Determine the [X, Y] coordinate at the center of the cell enclosing the given text.  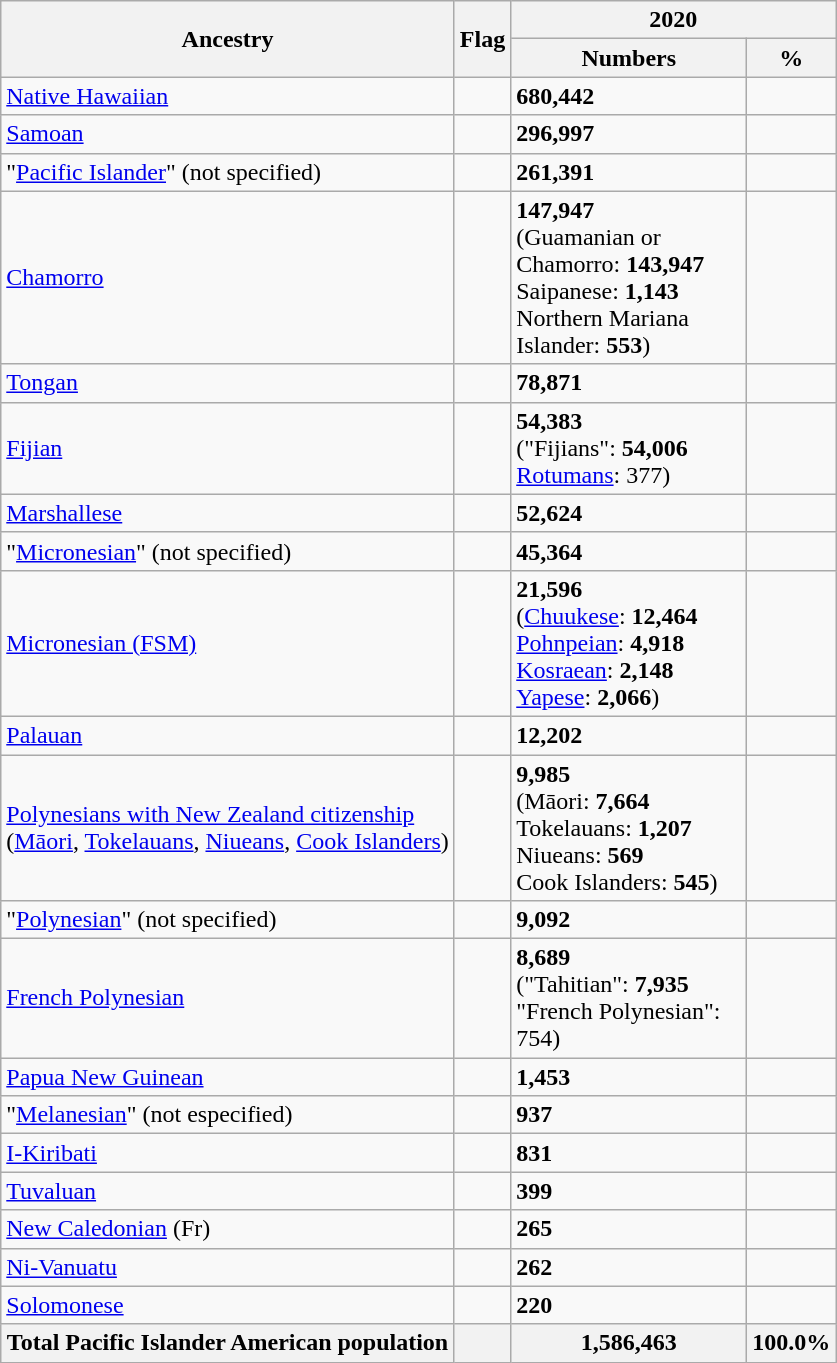
Marshallese [228, 513]
12,202 [629, 735]
Ni-Vanuatu [228, 1267]
296,997 [629, 134]
Tuvaluan [228, 1191]
21,596 (Chuukese: 12,464 Pohnpeian: 4,918 Kosraean: 2,148 Yapese: 2,066) [629, 643]
45,364 [629, 551]
Ancestry [228, 39]
261,391 [629, 172]
147,947 (Guamanian or Chamorro: 143,947 Saipanese: 1,143 Northern Mariana Islander: 553) [629, 278]
"Melanesian" (not especified) [228, 1115]
Flag [482, 39]
Tongan [228, 383]
"Micronesian" (not specified) [228, 551]
Fijian [228, 448]
Numbers [629, 58]
8,689 ("Tahitian": 7,935 "French Polynesian": 754) [629, 998]
Micronesian (FSM) [228, 643]
% [792, 58]
Chamorro [228, 278]
Solomonese [228, 1305]
"Polynesian" (not specified) [228, 920]
Polynesians with New Zealand citizenship(Māori, Tokelauans, Niueans, Cook Islanders) [228, 827]
399 [629, 1191]
9,092 [629, 920]
265 [629, 1229]
1,453 [629, 1077]
2020 [674, 20]
680,442 [629, 96]
78,871 [629, 383]
1,586,463 [629, 1343]
Samoan [228, 134]
I-Kiribati [228, 1153]
Palauan [228, 735]
831 [629, 1153]
Native Hawaiian [228, 96]
Papua New Guinean [228, 1077]
"Pacific Islander" (not specified) [228, 172]
Total Pacific Islander American population [228, 1343]
New Caledonian (Fr) [228, 1229]
937 [629, 1115]
100.0% [792, 1343]
220 [629, 1305]
9,985 (Māori: 7,664 Tokelauans: 1,207 Niueans: 569 Cook Islanders: 545) [629, 827]
French Polynesian [228, 998]
54,383 ("Fijians": 54,006 Rotumans: 377) [629, 448]
262 [629, 1267]
52,624 [629, 513]
